Find where the given text appears and provide that cell's center as (x, y) coordinate. 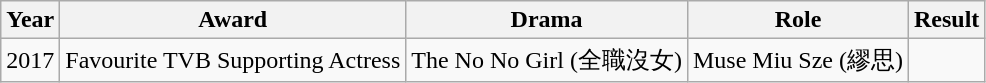
2017 (30, 60)
Result (946, 20)
Year (30, 20)
Drama (547, 20)
Role (798, 20)
Favourite TVB Supporting Actress (233, 60)
Muse Miu Sze (繆思) (798, 60)
Award (233, 20)
The No No Girl (全職沒女) (547, 60)
